Provide the [X, Y] coordinate of the cell's center where the given text is located.  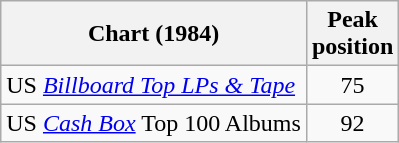
Chart (1984) [154, 34]
92 [352, 123]
75 [352, 85]
Peakposition [352, 34]
US Cash Box Top 100 Albums [154, 123]
US Billboard Top LPs & Tape [154, 85]
